Detect which cell encompasses the target text, then output its [X, Y] center coordinate. 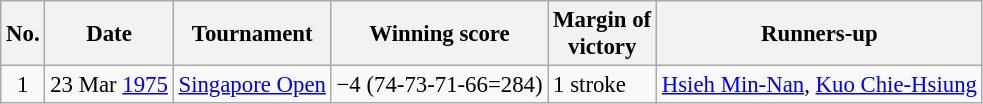
No. [23, 34]
1 [23, 85]
Date [109, 34]
Winning score [440, 34]
Runners-up [819, 34]
−4 (74-73-71-66=284) [440, 85]
23 Mar 1975 [109, 85]
Singapore Open [252, 85]
1 stroke [602, 85]
Hsieh Min-Nan, Kuo Chie-Hsiung [819, 85]
Margin ofvictory [602, 34]
Tournament [252, 34]
